Identify which cell holds the provided text, then report its [X, Y] central coordinate. 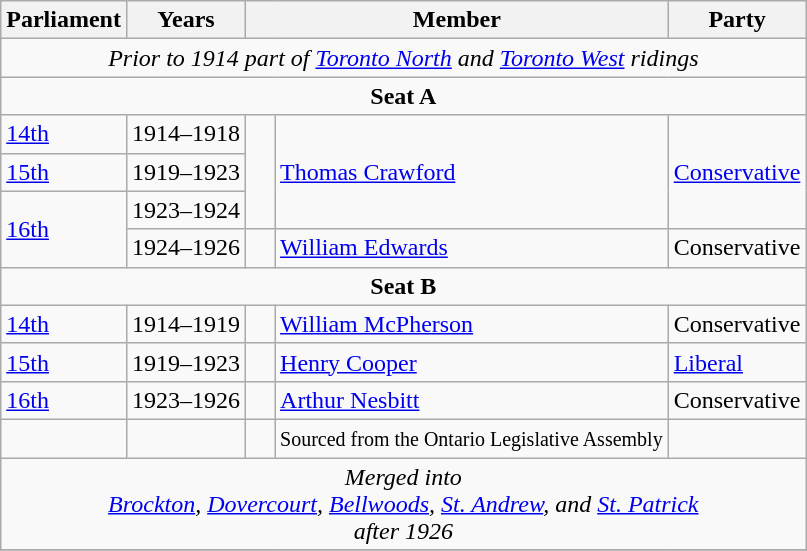
Henry Cooper [472, 362]
Arthur Nesbitt [472, 400]
Parliament [64, 20]
1914–1918 [186, 134]
Prior to 1914 part of Toronto North and Toronto West ridings [404, 58]
Merged into Brockton, Dovercourt, Bellwoods, St. Andrew, and St. Patrick after 1926 [404, 504]
Seat B [404, 286]
William Edwards [472, 248]
Member [458, 20]
Party [737, 20]
1914–1919 [186, 324]
Seat A [404, 96]
Liberal [737, 362]
Sourced from the Ontario Legislative Assembly [472, 438]
1923–1924 [186, 210]
Thomas Crawford [472, 172]
1923–1926 [186, 400]
Years [186, 20]
1924–1926 [186, 248]
William McPherson [472, 324]
